Return [X, Y] of the center of cell containing provided text 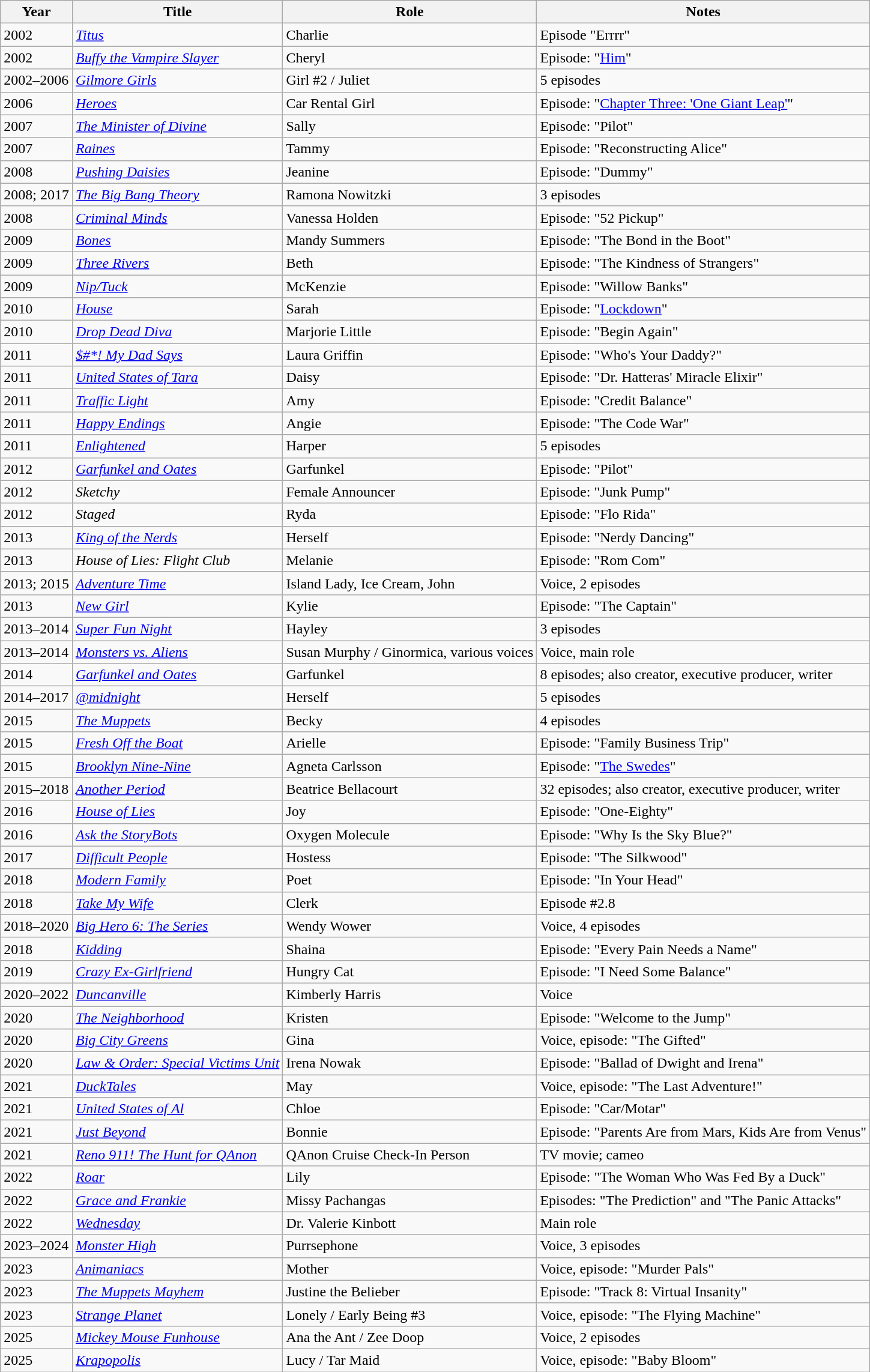
Voice, episode: "The Gifted" [704, 1041]
Nip/Tuck [177, 286]
Episode: "Every Pain Needs a Name" [704, 949]
Difficult People [177, 857]
Hostess [409, 857]
Jeanine [409, 172]
Laura Griffin [409, 355]
Gina [409, 1041]
Episode: "One-Eighty" [704, 812]
Voice, episode: "The Flying Machine" [704, 1314]
Episode "Errrr" [704, 35]
Episode: "Flo Rida" [704, 515]
The Muppets [177, 721]
Gilmore Girls [177, 80]
2023–2024 [37, 1246]
United States of Tara [177, 378]
Titus [177, 35]
Voice, 3 episodes [704, 1246]
Charlie [409, 35]
Episodes: "The Prediction" and "The Panic Attacks" [704, 1200]
Happy Endings [177, 423]
Episode: "I Need Some Balance" [704, 972]
2015–2018 [37, 789]
Traffic Light [177, 400]
2018–2020 [37, 926]
Mother [409, 1269]
Island Lady, Ice Cream, John [409, 583]
Criminal Minds [177, 217]
Ask the StoryBots [177, 835]
House of Lies: Flight Club [177, 560]
Episode: "The Woman Who Was Fed By a Duck" [704, 1177]
Another Period [177, 789]
Voice [704, 994]
Modern Family [177, 880]
Big Hero 6: The Series [177, 926]
Dr. Valerie Kinbott [409, 1223]
Big City Greens [177, 1041]
Sally [409, 126]
Ryda [409, 515]
Episode: "Dummy" [704, 172]
Joy [409, 812]
32 episodes; also creator, executive producer, writer [704, 789]
Episode: "In Your Head" [704, 880]
Voice, episode: "Baby Bloom" [704, 1360]
Episode: "Ballad of Dwight and Irena" [704, 1063]
Cheryl [409, 58]
Episode: "Chapter Three: 'One Giant Leap'" [704, 103]
Lucy / Tar Maid [409, 1360]
TV movie; cameo [704, 1155]
Title [177, 12]
The Minister of Divine [177, 126]
2020–2022 [37, 994]
Episode: "Willow Banks" [704, 286]
Lily [409, 1177]
2019 [37, 972]
4 episodes [704, 721]
United States of Al [177, 1109]
Mickey Mouse Funhouse [177, 1337]
Year [37, 12]
Just Beyond [177, 1132]
Clerk [409, 903]
Episode: "Dr. Hatteras' Miracle Elixir" [704, 378]
Tammy [409, 149]
Episode: "Junk Pump" [704, 492]
Episode: "Credit Balance" [704, 400]
Voice, main role [704, 651]
2014–2017 [37, 698]
2013; 2015 [37, 583]
May [409, 1086]
Episode: "Nerdy Dancing" [704, 537]
Voice, 4 episodes [704, 926]
Voice, episode: "The Last Adventure!" [704, 1086]
Notes [704, 12]
Fresh Off the Boat [177, 743]
Susan Murphy / Ginormica, various voices [409, 651]
Beth [409, 263]
Episode: "The Bond in the Boot" [704, 240]
Sketchy [177, 492]
Episode: "Begin Again" [704, 332]
Episode: "52 Pickup" [704, 217]
Kidding [177, 949]
Wendy Wower [409, 926]
Car Rental Girl [409, 103]
Animaniacs [177, 1269]
$#*! My Dad Says [177, 355]
Kristen [409, 1018]
Melanie [409, 560]
Enlightened [177, 446]
Monster High [177, 1246]
DuckTales [177, 1086]
Episode: "Lockdown" [704, 309]
Grace and Frankie [177, 1200]
McKenzie [409, 286]
8 episodes; also creator, executive producer, writer [704, 675]
Episode: "The Silkwood" [704, 857]
The Muppets Mayhem [177, 1292]
Super Fun Night [177, 629]
Shaina [409, 949]
Role [409, 12]
Krapopolis [177, 1360]
Episode: "Reconstructing Alice" [704, 149]
Kimberly Harris [409, 994]
Episode: "The Captain" [704, 606]
Voice, episode: "Murder Pals" [704, 1269]
Episode: "Parents Are from Mars, Kids Are from Venus" [704, 1132]
House of Lies [177, 812]
Episode: "Him" [704, 58]
Buffy the Vampire Slayer [177, 58]
King of the Nerds [177, 537]
Main role [704, 1223]
Episode #2.8 [704, 903]
Duncanville [177, 994]
Oxygen Molecule [409, 835]
Purrsephone [409, 1246]
Episode: "Welcome to the Jump" [704, 1018]
Agneta Carlsson [409, 766]
Kylie [409, 606]
Episode: "Who's Your Daddy?" [704, 355]
Irena Nowak [409, 1063]
Arielle [409, 743]
Episode: "The Swedes" [704, 766]
@midnight [177, 698]
Episode: "The Kindness of Strangers" [704, 263]
Drop Dead Diva [177, 332]
Ramona Nowitzki [409, 195]
Monsters vs. Aliens [177, 651]
2002–2006 [37, 80]
Wednesday [177, 1223]
Girl #2 / Juliet [409, 80]
Episode: "Why Is the Sky Blue?" [704, 835]
Sarah [409, 309]
Harper [409, 446]
The Neighborhood [177, 1018]
Female Announcer [409, 492]
Daisy [409, 378]
Roar [177, 1177]
Missy Pachangas [409, 1200]
Marjorie Little [409, 332]
2006 [37, 103]
Episode: "Family Business Trip" [704, 743]
Brooklyn Nine-Nine [177, 766]
Strange Planet [177, 1314]
Ana the Ant / Zee Doop [409, 1337]
Mandy Summers [409, 240]
Becky [409, 721]
Raines [177, 149]
Three Rivers [177, 263]
Staged [177, 515]
Amy [409, 400]
Pushing Daisies [177, 172]
Heroes [177, 103]
QAnon Cruise Check-In Person [409, 1155]
Lonely / Early Being #3 [409, 1314]
Episode: "Track 8: Virtual Insanity" [704, 1292]
Reno 911! The Hunt for QAnon [177, 1155]
2017 [37, 857]
Beatrice Bellacourt [409, 789]
Justine the Belieber [409, 1292]
Take My Wife [177, 903]
Adventure Time [177, 583]
Law & Order: Special Victims Unit [177, 1063]
Bonnie [409, 1132]
Angie [409, 423]
House [177, 309]
2008; 2017 [37, 195]
Crazy Ex-Girlfriend [177, 972]
2014 [37, 675]
Poet [409, 880]
Bones [177, 240]
The Big Bang Theory [177, 195]
Vanessa Holden [409, 217]
Episode: "Car/Motar" [704, 1109]
Episode: "Rom Com" [704, 560]
Chloe [409, 1109]
Episode: "The Code War" [704, 423]
Hayley [409, 629]
New Girl [177, 606]
Hungry Cat [409, 972]
